For the text-containing cell, return its midpoint in [x, y] coordinate format. 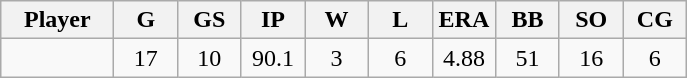
17 [146, 58]
51 [528, 58]
10 [210, 58]
W [337, 20]
GS [210, 20]
ERA [464, 20]
90.1 [273, 58]
IP [273, 20]
4.88 [464, 58]
CG [655, 20]
3 [337, 58]
BB [528, 20]
16 [591, 58]
SO [591, 20]
G [146, 20]
Player [58, 20]
L [400, 20]
